From the cell containing the given text, extract its center point as [X, Y] coordinate. 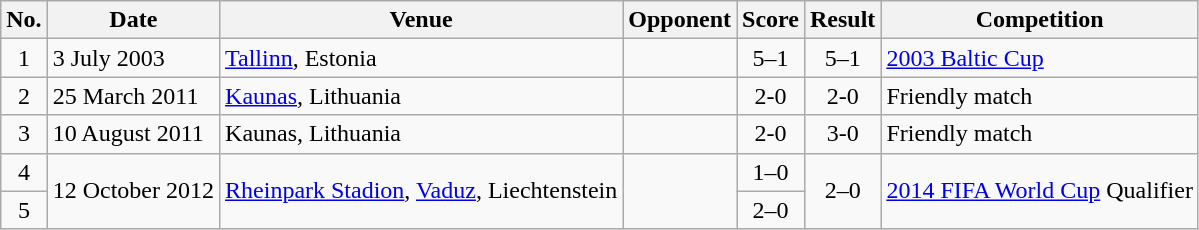
Competition [1040, 20]
2 [24, 96]
5 [24, 210]
3 July 2003 [133, 58]
25 March 2011 [133, 96]
1–0 [770, 172]
1 [24, 58]
3-0 [842, 134]
12 October 2012 [133, 191]
3 [24, 134]
10 August 2011 [133, 134]
No. [24, 20]
Result [842, 20]
Venue [422, 20]
Score [770, 20]
2014 FIFA World Cup Qualifier [1040, 191]
Opponent [680, 20]
Rheinpark Stadion, Vaduz, Liechtenstein [422, 191]
4 [24, 172]
Date [133, 20]
Tallinn, Estonia [422, 58]
2003 Baltic Cup [1040, 58]
